Output the [x, y] coordinate of the center of the cell containing the given text.  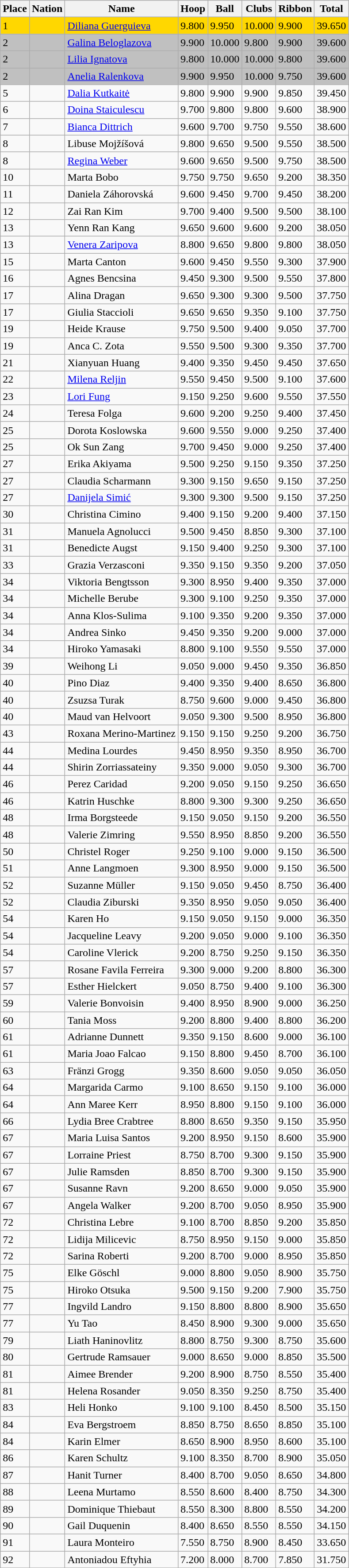
79 [15, 1340]
37.150 [332, 515]
Jacqueline Leavy [122, 936]
Suzanne Müller [122, 885]
Shirin Zorriassateiny [122, 767]
38.350 [332, 177]
36.050 [332, 1071]
83 [15, 1408]
Milena Reljin [122, 379]
39.450 [332, 93]
37.050 [332, 565]
24 [15, 413]
22 [15, 379]
Michelle Berube [122, 599]
38.200 [332, 194]
23 [15, 396]
Doina Staiculescu [122, 110]
Lydia Bree Crabtree [122, 1121]
Name [122, 9]
Anne Langmoen [122, 868]
Marta Bobo [122, 177]
Grazia Verzasconi [122, 565]
Clubs [259, 9]
5 [15, 93]
Gail Duquenin [122, 1525]
35.950 [332, 1121]
Pino Diaz [122, 683]
Hanit Turner [122, 1475]
Bianca Dittrich [122, 127]
87 [15, 1475]
Karen Schultz [122, 1458]
Agnes Bencsina [122, 279]
12 [15, 211]
Hiroko Yamasaki [122, 649]
36.850 [332, 666]
Ribbon [295, 9]
Hiroko Otsuka [122, 1290]
36.250 [332, 1003]
10 [15, 177]
33.650 [332, 1542]
35.600 [332, 1340]
Libuse Mojžíšová [122, 143]
Zsuzsa Turak [122, 700]
Claudia Scharmann [122, 480]
Anca C. Zota [122, 346]
Giulia Staccioli [122, 312]
Yu Tao [122, 1324]
Maria Joao Falcao [122, 1054]
Regina Weber [122, 160]
Liath Haninovlitz [122, 1340]
Medina Lourdes [122, 751]
51 [15, 868]
Dorota Koslowska [122, 430]
91 [15, 1542]
88 [15, 1492]
7.850 [295, 1559]
37.450 [332, 413]
Yenn Ran Kang [122, 228]
Karin Elmer [122, 1441]
Lilia Ignatova [122, 59]
Julie Ramsden [122, 1172]
Ok Sun Zang [122, 447]
Laura Monteiro [122, 1542]
Perez Caridad [122, 784]
37.900 [332, 262]
Marta Canton [122, 262]
Manuela Agnolucci [122, 531]
Elke Göschl [122, 1273]
Anelia Ralenkova [122, 76]
89 [15, 1509]
11 [15, 194]
Venera Zaripova [122, 245]
8.500 [295, 1408]
60 [15, 1020]
Place [15, 9]
38.900 [332, 110]
Nation [47, 9]
36.200 [332, 1020]
Dalia Kutkaitė [122, 93]
9.850 [295, 93]
Rosane Favila Ferreira [122, 969]
Teresa Folga [122, 413]
1 [15, 26]
39 [15, 666]
92 [15, 1559]
Galina Beloglazova [122, 43]
Irma Borgsteede [122, 818]
80 [15, 1357]
21 [15, 363]
Aimee Brender [122, 1374]
Katrin Huschke [122, 801]
Alina Dragan [122, 295]
Maud van Helvoort [122, 716]
Dominique Thiebaut [122, 1509]
34.800 [332, 1475]
31.750 [332, 1559]
Esther Hielckert [122, 986]
Adrianne Dunnett [122, 1037]
Fränzi Grogg [122, 1071]
Andrea Sinko [122, 632]
7.900 [295, 1290]
66 [15, 1121]
Daniela Záhorovská [122, 194]
Heli Honko [122, 1408]
39.650 [332, 26]
Ball [225, 9]
35.500 [332, 1357]
Antoniadou Eftyhia [122, 1559]
Valerie Zimring [122, 835]
Christel Roger [122, 852]
Erika Akiyama [122, 464]
Susanne Ravn [122, 1189]
Weihong Li [122, 666]
Maria Luisa Santos [122, 1138]
Christina Lebre [122, 1222]
Ann Maree Kerr [122, 1104]
6 [15, 110]
Leena Murtamo [122, 1492]
Diliana Guerguieva [122, 26]
34.150 [332, 1525]
36.750 [332, 733]
Xianyuan Huang [122, 363]
30 [15, 515]
Benedicte Augst [122, 548]
35.150 [332, 1408]
Ingvild Landro [122, 1307]
16 [15, 279]
86 [15, 1458]
37.600 [332, 379]
90 [15, 1525]
Lori Fung [122, 396]
Margarida Carmo [122, 1088]
37.550 [332, 396]
Viktoria Bengtsson [122, 582]
Anna Klos-Sulima [122, 616]
7.200 [193, 1559]
35.050 [332, 1458]
34.200 [332, 1509]
Valerie Bonvoisin [122, 1003]
8.300 [225, 1509]
7.550 [193, 1542]
37.800 [332, 279]
59 [15, 1003]
37.650 [332, 363]
Danijela Simić [122, 498]
Hoop [193, 9]
Claudia Ziburski [122, 902]
38.600 [332, 127]
7 [15, 127]
Gertrude Ramsauer [122, 1357]
Zai Ran Kim [122, 211]
8.000 [225, 1559]
Angela Walker [122, 1205]
Helena Rosander [122, 1391]
Roxana Merino-Martinez [122, 733]
Caroline Vlerick [122, 952]
Lidija Milicevic [122, 1239]
50 [15, 852]
33 [15, 565]
Lorraine Priest [122, 1155]
Eva Bergstroem [122, 1425]
43 [15, 733]
Total [332, 9]
63 [15, 1071]
15 [15, 262]
Karen Ho [122, 919]
38.100 [332, 211]
34.300 [332, 1492]
Christina Cimino [122, 515]
Heide Krause [122, 329]
Sarina Roberti [122, 1256]
Tania Moss [122, 1020]
